Capture the cell that displays the provided text and extract its (x, y) central coordinate. 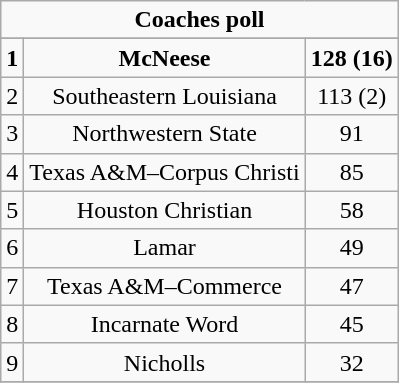
McNeese (164, 58)
Incarnate Word (164, 324)
58 (352, 210)
9 (12, 362)
3 (12, 134)
4 (12, 172)
Nicholls (164, 362)
32 (352, 362)
1 (12, 58)
47 (352, 286)
6 (12, 248)
5 (12, 210)
7 (12, 286)
113 (2) (352, 96)
Texas A&M–Corpus Christi (164, 172)
Coaches poll (200, 20)
91 (352, 134)
Lamar (164, 248)
Northwestern State (164, 134)
Southeastern Louisiana (164, 96)
45 (352, 324)
85 (352, 172)
Texas A&M–Commerce (164, 286)
Houston Christian (164, 210)
8 (12, 324)
128 (16) (352, 58)
49 (352, 248)
2 (12, 96)
